For the text-containing cell, return its midpoint in [x, y] coordinate format. 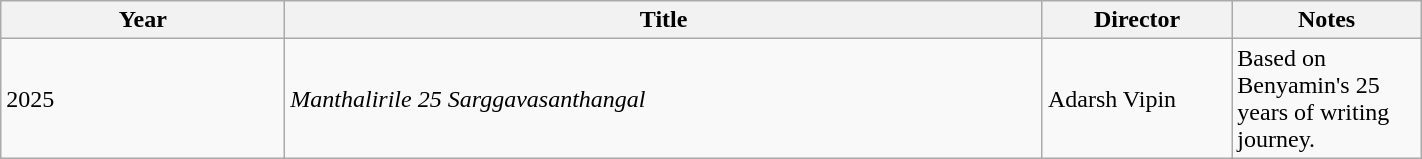
Adarsh Vipin [1136, 98]
Based on Benyamin's 25 years of writing journey. [1326, 98]
Director [1136, 20]
Manthalirile 25 Sarggavasanthangal [664, 98]
Title [664, 20]
2025 [143, 98]
Year [143, 20]
Notes [1326, 20]
